Pinpoint the cell where the given text exists, returning its (x, y) midpoint coordinate. 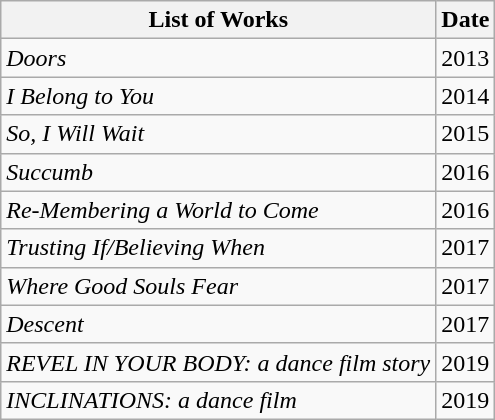
INCLINATIONS: a dance film (218, 400)
List of Works (218, 20)
I Belong to You (218, 96)
Re-Membering a World to Come (218, 210)
Date (466, 20)
Succumb (218, 172)
Trusting If/Believing When (218, 248)
2014 (466, 96)
Where Good Souls Fear (218, 286)
Doors (218, 58)
2015 (466, 134)
REVEL IN YOUR BODY: a dance film story (218, 362)
Descent (218, 324)
2013 (466, 58)
So, I Will Wait (218, 134)
